Provide the [X, Y] coordinate of the cell's center where the given text is located.  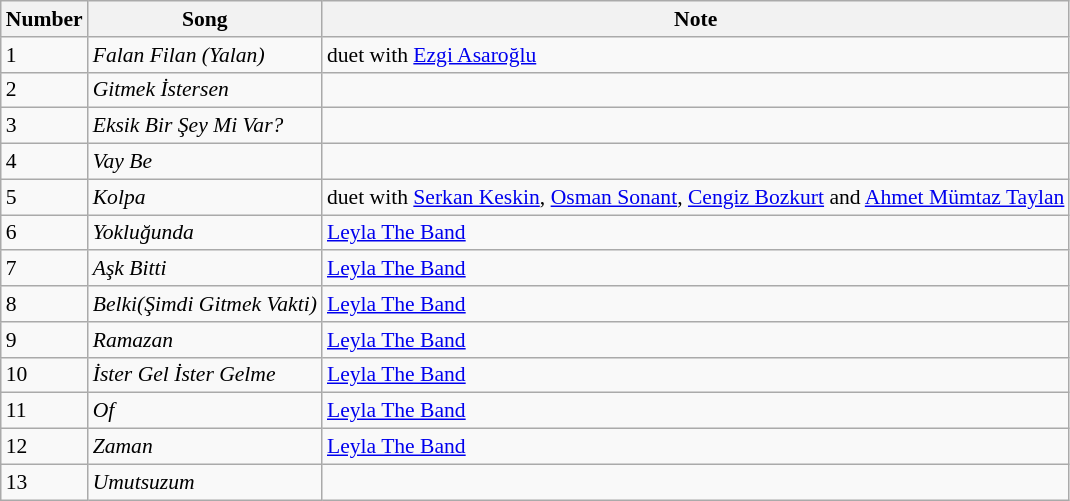
Belki(Şimdi Gitmek Vakti) [205, 304]
11 [44, 411]
duet with Serkan Keskin, Osman Sonant, Cengiz Bozkurt and Ahmet Mümtaz Taylan [696, 197]
9 [44, 340]
6 [44, 233]
2 [44, 90]
5 [44, 197]
duet with Ezgi Asaroğlu [696, 55]
Falan Filan (Yalan) [205, 55]
Number [44, 19]
Kolpa [205, 197]
4 [44, 162]
Umutsuzum [205, 482]
12 [44, 447]
Vay Be [205, 162]
Yokluğunda [205, 233]
10 [44, 375]
3 [44, 126]
Ramazan [205, 340]
7 [44, 269]
13 [44, 482]
Of [205, 411]
1 [44, 55]
Eksik Bir Şey Mi Var? [205, 126]
Aşk Bitti [205, 269]
Gitmek İstersen [205, 90]
Note [696, 19]
İster Gel İster Gelme [205, 375]
Song [205, 19]
8 [44, 304]
Zaman [205, 447]
